Return [x, y] of the center of cell containing provided text 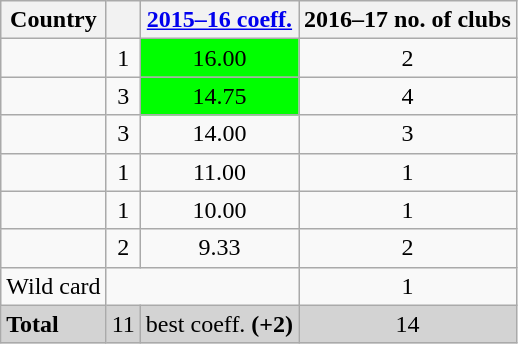
2015–16 coeff. [219, 20]
best coeff. (+2) [219, 324]
Wild card [54, 286]
10.00 [219, 210]
14.75 [219, 96]
Country [54, 20]
16.00 [219, 58]
Total [54, 324]
11 [123, 324]
14.00 [219, 134]
14 [408, 324]
4 [408, 96]
9.33 [219, 248]
2016–17 no. of clubs [408, 20]
11.00 [219, 172]
